Search for the cell housing the specified text and yield its (X, Y) center coordinate. 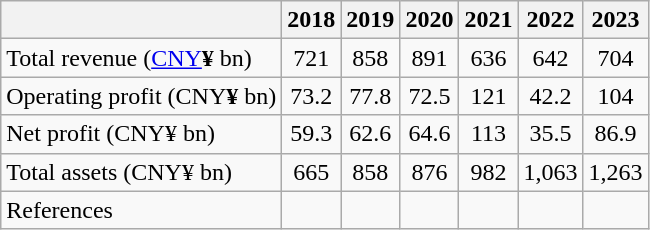
1,063 (550, 172)
982 (488, 172)
64.6 (430, 134)
42.2 (550, 96)
665 (312, 172)
35.5 (550, 134)
77.8 (370, 96)
62.6 (370, 134)
2022 (550, 20)
642 (550, 58)
2023 (616, 20)
891 (430, 58)
636 (488, 58)
2018 (312, 20)
113 (488, 134)
Net profit (CNY¥ bn) (142, 134)
Total revenue (CNY¥ bn) (142, 58)
2019 (370, 20)
876 (430, 172)
1,263 (616, 172)
121 (488, 96)
73.2 (312, 96)
704 (616, 58)
2021 (488, 20)
86.9 (616, 134)
721 (312, 58)
72.5 (430, 96)
Total assets (CNY¥ bn) (142, 172)
104 (616, 96)
References (142, 210)
Operating profit (CNY¥ bn) (142, 96)
2020 (430, 20)
59.3 (312, 134)
